Capture the cell that displays the provided text and extract its [x, y] central coordinate. 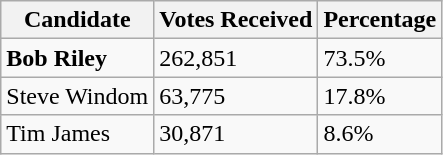
Votes Received [236, 20]
8.6% [380, 134]
17.8% [380, 96]
30,871 [236, 134]
262,851 [236, 58]
Candidate [78, 20]
63,775 [236, 96]
Tim James [78, 134]
Steve Windom [78, 96]
Percentage [380, 20]
73.5% [380, 58]
Bob Riley [78, 58]
